Determine the (X, Y) coordinate at the center of the cell enclosing the given text.  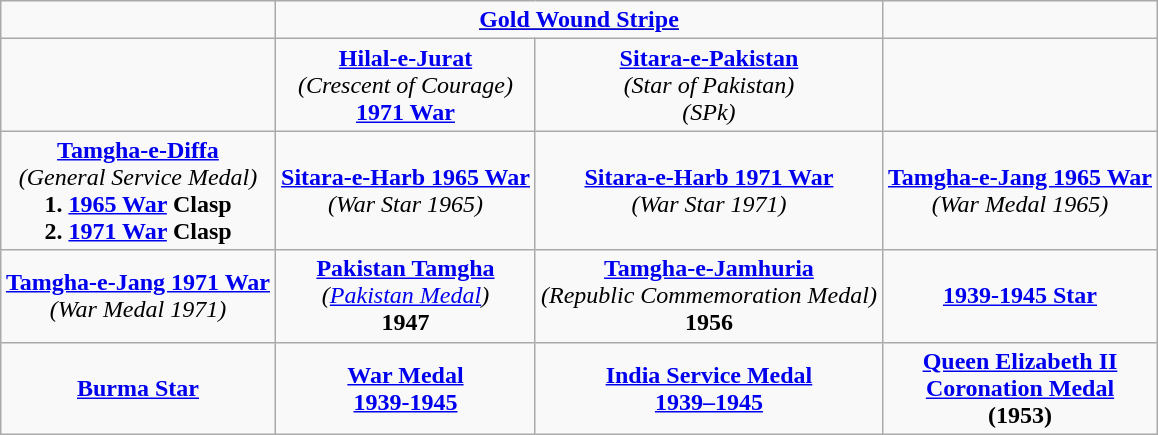
Queen Elizabeth IICoronation Medal(1953) (1020, 388)
India Service Medal1939–1945 (708, 388)
Gold Wound Stripe (580, 20)
Sitara-e-Pakistan(Star of Pakistan)(SPk) (708, 85)
Sitara-e-Harb 1965 War(War Star 1965) (406, 190)
Tamgha-e-Jang 1965 War(War Medal 1965) (1020, 190)
Tamgha-e-Jamhuria(Republic Commemoration Medal)1956 (708, 296)
Tamgha-e-Diffa(General Service Medal)1. 1965 War Clasp2. 1971 War Clasp (138, 190)
Hilal-e-Jurat(Crescent of Courage)1971 War (406, 85)
Pakistan Tamgha(Pakistan Medal)1947 (406, 296)
1939-1945 Star (1020, 296)
Sitara-e-Harb 1971 War(War Star 1971) (708, 190)
Burma Star (138, 388)
War Medal1939-1945 (406, 388)
Tamgha-e-Jang 1971 War(War Medal 1971) (138, 296)
